Pinpoint the cell where the given text exists, returning its (X, Y) midpoint coordinate. 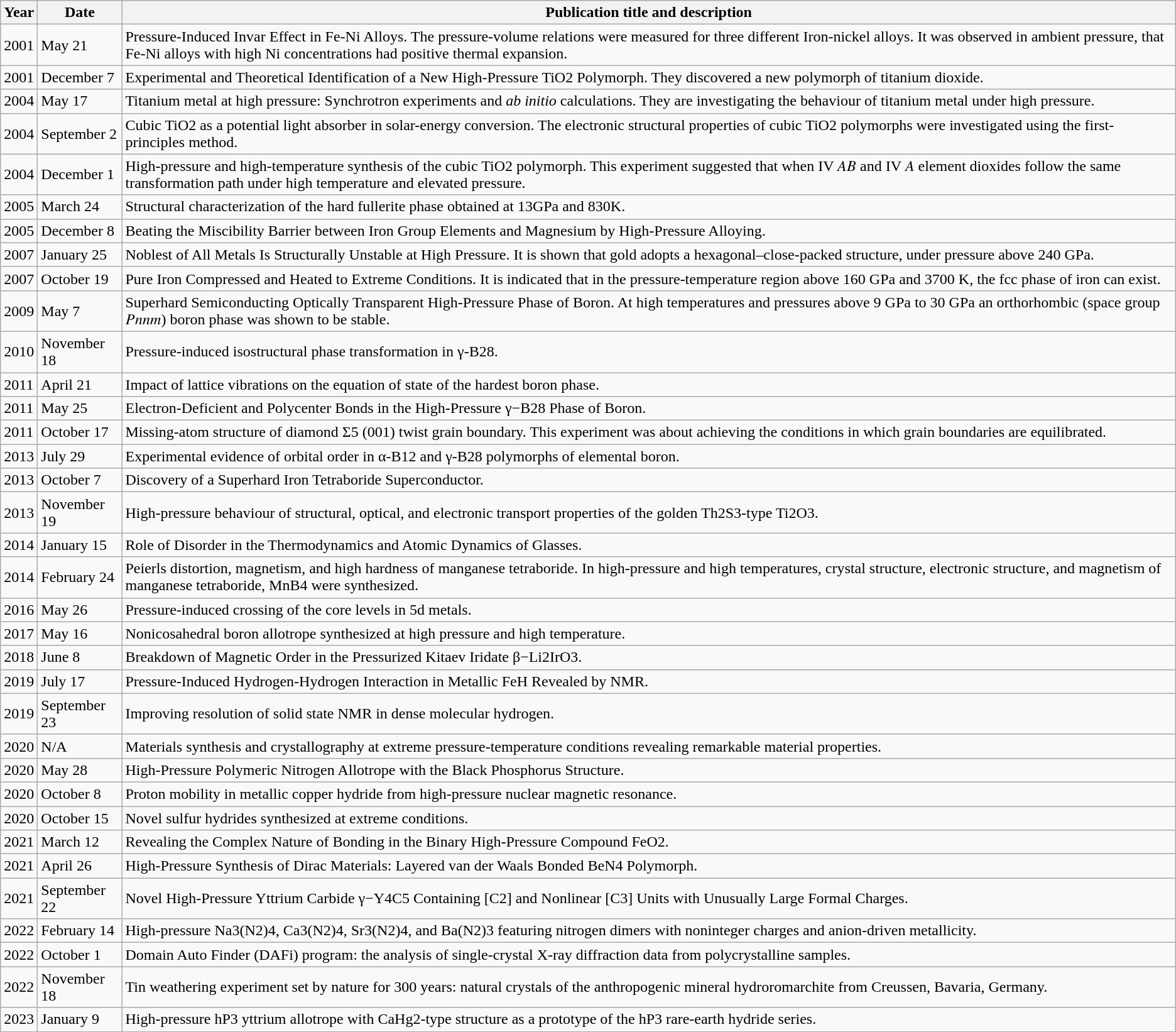
Pressure-induced crossing of the core levels in 5d metals. (648, 610)
Pressure-induced isostructural phase transformation in γ-B28. (648, 352)
January 15 (80, 545)
April 26 (80, 866)
High-pressure behaviour of structural, optical, and electronic transport properties of the golden Th2S3-type Ti2O3. (648, 513)
High-Pressure Synthesis of Dirac Materials: Layered van der Waals Bonded BeN4 Polymorph. (648, 866)
June 8 (80, 657)
April 21 (80, 384)
November 19 (80, 513)
High-pressure hP3 yttrium allotrope with CaHg2-type structure as a prototype of the hP3 rare-earth hydride series. (648, 1019)
October 8 (80, 794)
December 8 (80, 231)
July 29 (80, 456)
December 7 (80, 77)
Beating the Miscibility Barrier between Iron Group Elements and Magnesium by High-Pressure Alloying. (648, 231)
2023 (19, 1019)
January 9 (80, 1019)
January 25 (80, 255)
Nonicosahedral boron allotrope synthesized at high pressure and high temperature. (648, 634)
December 1 (80, 175)
2017 (19, 634)
Impact of lattice vibrations on the equation of state of the hardest boron phase. (648, 384)
Structural characterization of the hard fullerite phase obtained at 13GPa and 830K. (648, 207)
October 19 (80, 278)
Pressure-Induced Hydrogen-Hydrogen Interaction in Metallic FeH Revealed by NMR. (648, 681)
May 21 (80, 45)
N/A (80, 746)
Domain Auto Finder (DAFi) program: the analysis of single-crystal X-ray diffraction data from polycrystalline samples. (648, 955)
Revealing the Complex Nature of Bonding in the Binary High-Pressure Compound FeO2. (648, 842)
High-Pressure Polymeric Nitrogen Allotrope with the Black Phosphorus Structure. (648, 770)
Electron-Deficient and Polycenter Bonds in the High-Pressure γ−B28 Phase of Boron. (648, 409)
Novel sulfur hydrides synthesized at extreme conditions. (648, 818)
Materials synthesis and crystallography at extreme pressure-temperature conditions revealing remarkable material properties. (648, 746)
October 7 (80, 480)
2016 (19, 610)
July 17 (80, 681)
Novel High-Pressure Yttrium Carbide γ−Y4C5 Containing [C2] and Nonlinear [C3] Units with Unusually Large Formal Charges. (648, 899)
February 24 (80, 577)
March 24 (80, 207)
2018 (19, 657)
February 14 (80, 931)
Improving resolution of solid state NMR in dense molecular hydrogen. (648, 714)
2010 (19, 352)
2009 (19, 310)
May 28 (80, 770)
Experimental evidence of orbital order in α-B12 and γ-B28 polymorphs of elemental boron. (648, 456)
Date (80, 13)
Publication title and description (648, 13)
May 7 (80, 310)
Experimental and Theoretical Identification of a New High-Pressure TiO2 Polymorph. They discovered a new polymorph of titanium dioxide. (648, 77)
May 26 (80, 610)
May 16 (80, 634)
Year (19, 13)
Tin weathering experiment set by nature for 300 years: natural crystals of the anthropogenic mineral hydroromarchite from Creussen, Bavaria, Germany. (648, 987)
May 17 (80, 101)
Role of Disorder in the Thermodynamics and Atomic Dynamics of Glasses. (648, 545)
September 2 (80, 133)
Breakdown of Magnetic Order in the Pressurized Kitaev Iridate β−Li2IrO3. (648, 657)
October 15 (80, 818)
September 22 (80, 899)
October 17 (80, 432)
Proton mobility in metallic copper hydride from high-pressure nuclear magnetic resonance. (648, 794)
Discovery of a Superhard Iron Tetraboride Superconductor. (648, 480)
May 25 (80, 409)
March 12 (80, 842)
High-pressure Na3(N2)4, Ca3(N2)4, Sr3(N2)4, and Ba(N2)3 featuring nitrogen dimers with noninteger charges and anion-driven metallicity. (648, 931)
September 23 (80, 714)
October 1 (80, 955)
